Return (X, Y) of the center of cell containing provided text 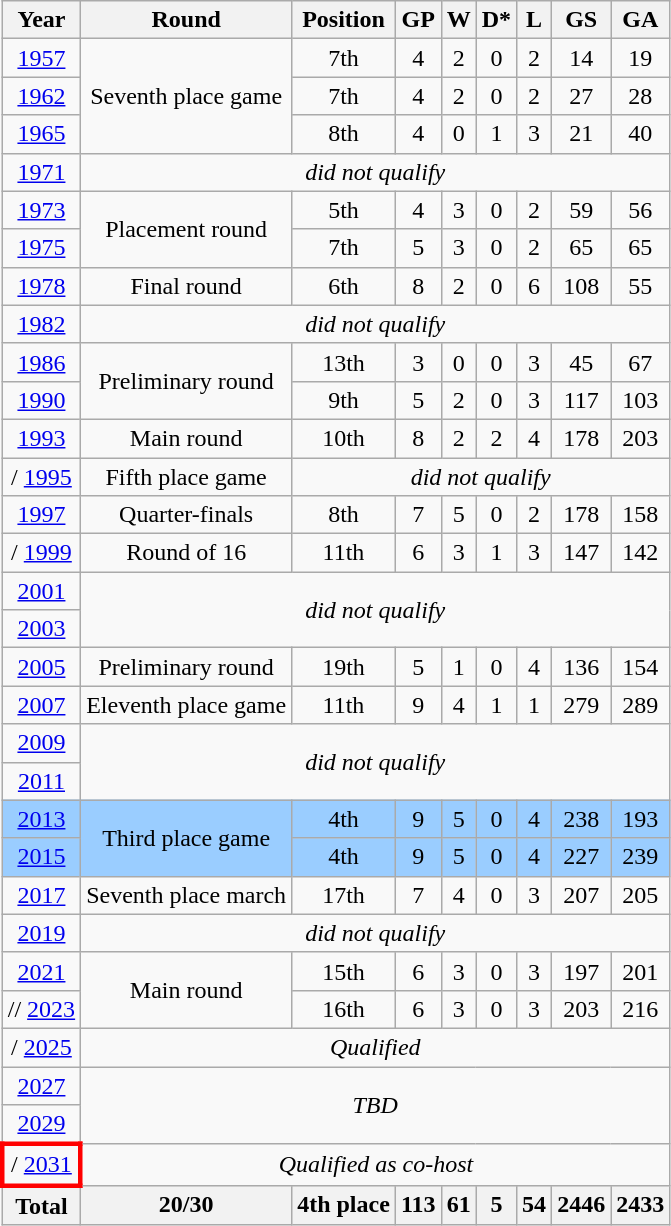
Round of 16 (186, 553)
/ 2031 (41, 1164)
1957 (41, 58)
1965 (41, 134)
Position (344, 20)
2015 (41, 857)
// 2023 (41, 1009)
27 (582, 96)
193 (640, 819)
207 (582, 895)
197 (582, 971)
2005 (41, 667)
13th (344, 362)
/ 1999 (41, 553)
1993 (41, 438)
GP (418, 20)
17th (344, 895)
142 (640, 553)
2013 (41, 819)
Qualified (376, 1047)
54 (534, 1205)
67 (640, 362)
1982 (41, 324)
14 (582, 58)
289 (640, 705)
21 (582, 134)
GA (640, 20)
W (458, 20)
55 (640, 286)
2029 (41, 1125)
113 (418, 1205)
216 (640, 1009)
Qualified as co-host (376, 1164)
9th (344, 400)
Seventh place game (186, 96)
1973 (41, 210)
2001 (41, 591)
136 (582, 667)
/ 1995 (41, 477)
2003 (41, 629)
154 (640, 667)
2021 (41, 971)
Placement round (186, 229)
117 (582, 400)
2027 (41, 1085)
15th (344, 971)
103 (640, 400)
Year (41, 20)
108 (582, 286)
238 (582, 819)
19 (640, 58)
205 (640, 895)
TBD (376, 1105)
28 (640, 96)
D* (496, 20)
2007 (41, 705)
Fifth place game (186, 477)
/ 2025 (41, 1047)
5th (344, 210)
227 (582, 857)
2446 (582, 1205)
1971 (41, 172)
19th (344, 667)
61 (458, 1205)
1986 (41, 362)
40 (640, 134)
2011 (41, 781)
1962 (41, 96)
2017 (41, 895)
147 (582, 553)
279 (582, 705)
Third place game (186, 838)
1990 (41, 400)
2009 (41, 743)
6th (344, 286)
Round (186, 20)
Seventh place march (186, 895)
158 (640, 515)
Quarter-finals (186, 515)
56 (640, 210)
GS (582, 20)
1975 (41, 248)
201 (640, 971)
Total (41, 1205)
20/30 (186, 1205)
1997 (41, 515)
2019 (41, 933)
Eleventh place game (186, 705)
45 (582, 362)
10th (344, 438)
4th place (344, 1205)
239 (640, 857)
Final round (186, 286)
2433 (640, 1205)
1978 (41, 286)
16th (344, 1009)
59 (582, 210)
L (534, 20)
